From the cell containing the given text, extract its center point as [x, y] coordinate. 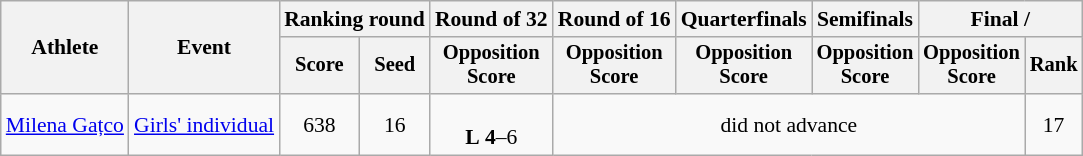
Quarterfinals [744, 19]
Athlete [65, 48]
Milena Gațco [65, 124]
17 [1054, 124]
Seed [395, 66]
Event [204, 48]
Rank [1054, 66]
Girls' individual [204, 124]
Round of 32 [492, 19]
Ranking round [354, 19]
Round of 16 [614, 19]
did not advance [789, 124]
16 [395, 124]
638 [320, 124]
L 4–6 [492, 124]
Score [320, 66]
Final / [1000, 19]
Semifinals [866, 19]
